Search for the cell housing the specified text and yield its (x, y) center coordinate. 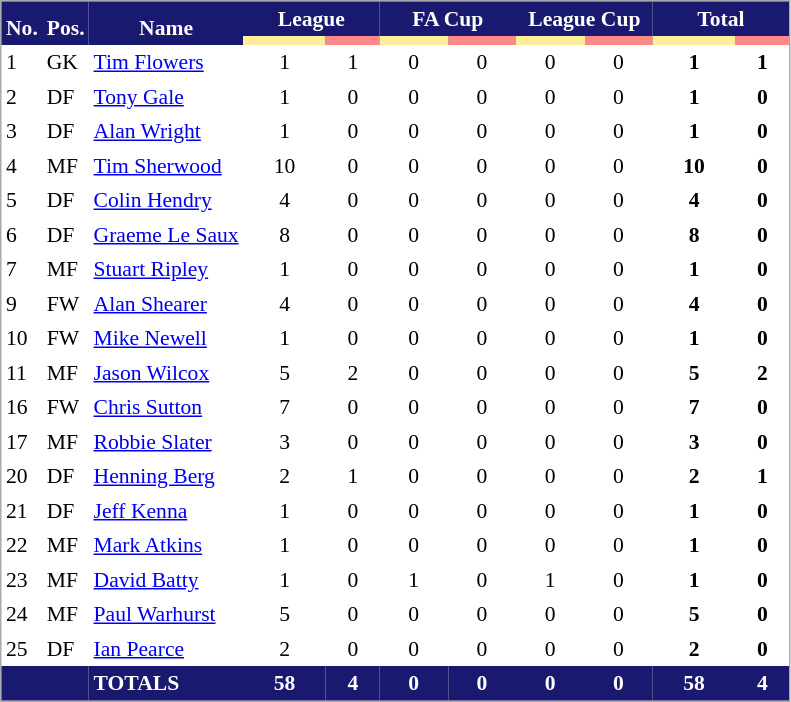
9 (22, 303)
21 (22, 511)
20 (22, 476)
Alan Wright (166, 131)
Paul Warhurst (166, 614)
Chris Sutton (166, 407)
Total (721, 19)
Alan Shearer (166, 303)
Ian Pearce (166, 649)
Mike Newell (166, 338)
Tony Gale (166, 97)
TOTALS (166, 683)
League (311, 19)
25 (22, 649)
David Batty (166, 579)
Graeme Le Saux (166, 235)
Tim Flowers (166, 62)
Tim Sherwood (166, 165)
Stuart Ripley (166, 269)
Pos. (66, 24)
22 (22, 545)
17 (22, 441)
Robbie Slater (166, 441)
11 (22, 373)
FA Cup (448, 19)
Jason Wilcox (166, 373)
No. (22, 24)
GK (66, 62)
Jeff Kenna (166, 511)
Colin Hendry (166, 200)
Henning Berg (166, 476)
Name (166, 24)
23 (22, 579)
24 (22, 614)
Mark Atkins (166, 545)
6 (22, 235)
16 (22, 407)
League Cup (584, 19)
